Return the (X, Y) coordinate for the center point of the cell that contains the specified text.  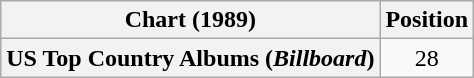
28 (427, 58)
Chart (1989) (190, 20)
US Top Country Albums (Billboard) (190, 58)
Position (427, 20)
